Capture the cell that displays the provided text and extract its (x, y) central coordinate. 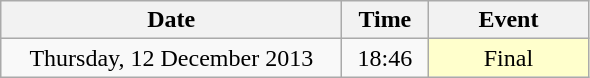
Final (508, 58)
18:46 (385, 58)
Date (172, 20)
Thursday, 12 December 2013 (172, 58)
Time (385, 20)
Event (508, 20)
